Extract the (x, y) coordinate from the center of the cell holding the provided text.  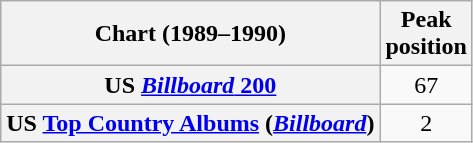
US Billboard 200 (190, 85)
2 (426, 123)
US Top Country Albums (Billboard) (190, 123)
67 (426, 85)
Peak position (426, 34)
Chart (1989–1990) (190, 34)
